For the text-containing cell, return its midpoint in (X, Y) coordinate format. 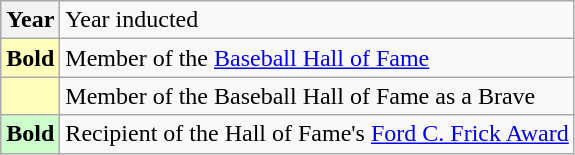
Member of the Baseball Hall of Fame (317, 58)
Year (30, 20)
Recipient of the Hall of Fame's Ford C. Frick Award (317, 134)
Year inducted (317, 20)
Member of the Baseball Hall of Fame as a Brave (317, 96)
